Identify which cell holds the provided text, then report its (X, Y) central coordinate. 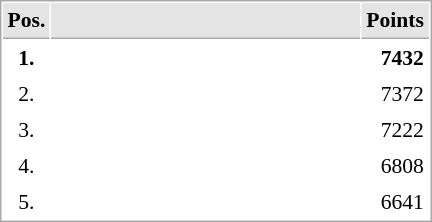
Points (396, 21)
Pos. (26, 21)
4. (26, 165)
7372 (396, 93)
3. (26, 129)
7222 (396, 129)
5. (26, 201)
7432 (396, 57)
1. (26, 57)
6641 (396, 201)
2. (26, 93)
6808 (396, 165)
